Identify which cell holds the provided text, then report its (X, Y) central coordinate. 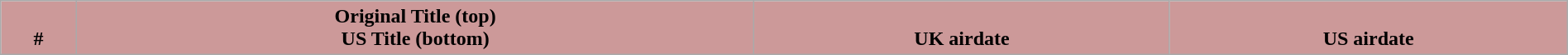
Original Title (top)US Title (bottom) (415, 28)
# (39, 28)
US airdate (1368, 28)
UK airdate (962, 28)
